Scan for the cell matching the given text and deliver its (x, y) coordinate at center. 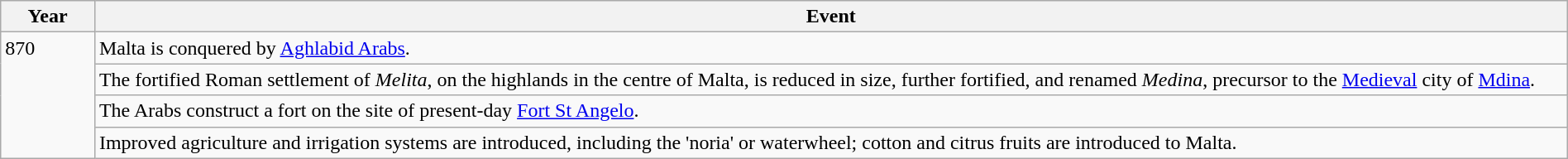
Event (830, 17)
Malta is conquered by Aghlabid Arabs. (830, 48)
The Arabs construct a fort on the site of present-day Fort St Angelo. (830, 111)
870 (48, 95)
Year (48, 17)
Improved agriculture and irrigation systems are introduced, including the 'noria' or waterwheel; cotton and citrus fruits are introduced to Malta. (830, 142)
